Output the (x, y) coordinate of the center of the cell containing the given text.  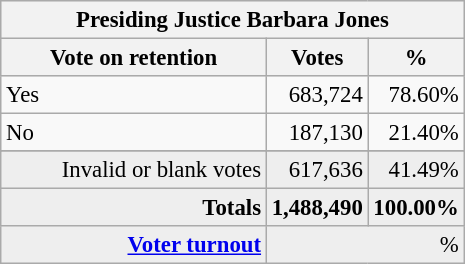
617,636 (317, 170)
Voter turnout (134, 245)
Vote on retention (134, 58)
Yes (134, 95)
100.00% (416, 208)
Presiding Justice Barbara Jones (232, 20)
Invalid or blank votes (134, 170)
1,488,490 (317, 208)
Totals (134, 208)
41.49% (416, 170)
Votes (317, 58)
187,130 (317, 133)
78.60% (416, 95)
No (134, 133)
683,724 (317, 95)
21.40% (416, 133)
